Output the [X, Y] coordinate of the center of the cell containing the given text.  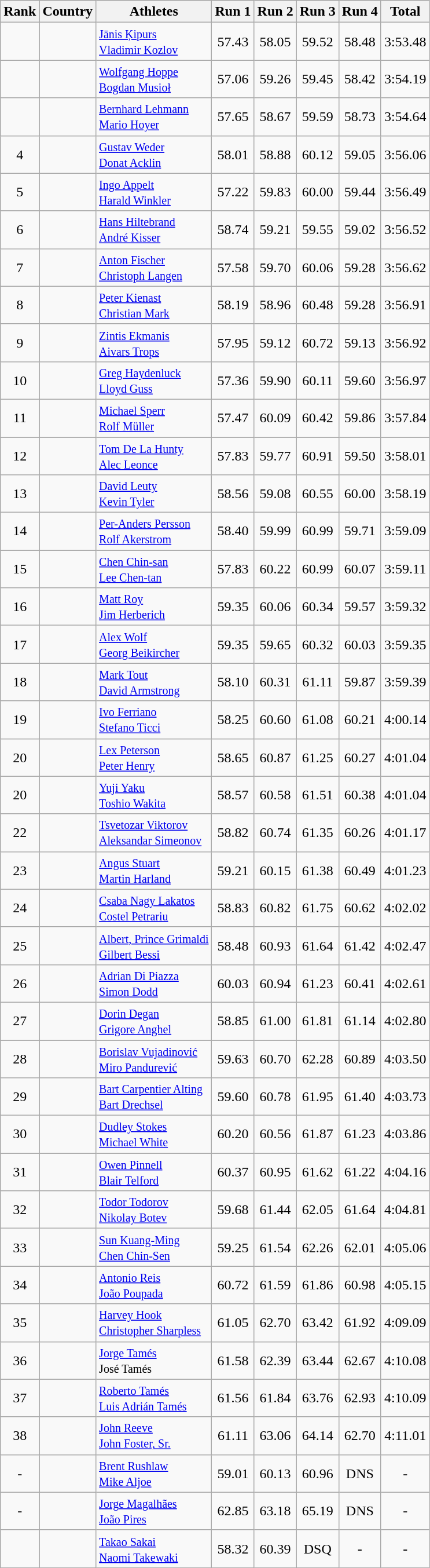
57.43 [233, 42]
4:02.02 [405, 908]
61.40 [360, 1097]
58.96 [275, 305]
Dorin Degan Grigore Anghel [154, 1021]
59.59 [317, 117]
59.90 [275, 380]
19 [20, 719]
4:04.81 [405, 1209]
60.39 [275, 1549]
4:03.86 [405, 1134]
Owen Pinnell Blair Telford [154, 1172]
60.41 [360, 984]
58.67 [275, 117]
16 [20, 607]
58.19 [233, 305]
4 [20, 154]
62.01 [360, 1248]
60.98 [360, 1285]
Mark Tout David Armstrong [154, 682]
Adrian Di Piazza Simon Dodd [154, 984]
Tsvetozar Viktorov Aleksandar Simeonov [154, 833]
Greg Haydenluck Lloyd Guss [154, 380]
28 [20, 1059]
18 [20, 682]
60.21 [360, 719]
11 [20, 418]
4:05.15 [405, 1285]
59.55 [317, 229]
3:58.01 [405, 455]
23 [20, 870]
57.58 [233, 268]
4:02.80 [405, 1021]
61.95 [317, 1097]
60.26 [360, 833]
3:53.48 [405, 42]
Jānis Ķipurs Vladimir Kozlov [154, 42]
Lex Peterson Peter Henry [154, 758]
59.70 [275, 268]
John Reeve John Foster, Sr. [154, 1435]
Jorge Magalhães João Pires [154, 1511]
32 [20, 1209]
61.35 [317, 833]
60.07 [360, 569]
60.11 [317, 380]
62.85 [233, 1511]
57.95 [233, 343]
59.44 [360, 192]
Jorge Tamés José Tamés [154, 1360]
60.91 [317, 455]
3:58.19 [405, 494]
4:02.47 [405, 945]
3:56.06 [405, 154]
Ivo Ferriano Stefano Ticci [154, 719]
15 [20, 569]
62.05 [317, 1209]
58.57 [233, 795]
60.09 [275, 418]
Alex Wolf Georg Beikircher [154, 644]
61.75 [317, 908]
Matt Roy Jim Herberich [154, 607]
38 [20, 1435]
64.14 [317, 1435]
Zintis Ekmanis Aivars Trops [154, 343]
Todor Todorov Nikolay Botev [154, 1209]
57.06 [233, 79]
5 [20, 192]
59.63 [233, 1059]
60.56 [275, 1134]
61.38 [317, 870]
60.78 [275, 1097]
4:11.01 [405, 1435]
58.74 [233, 229]
59.77 [275, 455]
60.20 [233, 1134]
59.52 [317, 42]
58.25 [233, 719]
14 [20, 532]
4:10.09 [405, 1398]
61.54 [275, 1248]
3:59.09 [405, 532]
Run 2 [275, 12]
Antonio Reis João Poupada [154, 1285]
Yuji Yaku Toshio Wakita [154, 795]
7 [20, 268]
61.44 [275, 1209]
58.65 [233, 758]
Brent Rushlaw Mike Aljoe [154, 1474]
58.82 [233, 833]
Roberto Tamés Luis Adrián Tamés [154, 1398]
59.99 [275, 532]
59.13 [360, 343]
58.88 [275, 154]
60.34 [317, 607]
63.06 [275, 1435]
60.94 [275, 984]
57.47 [233, 418]
17 [20, 644]
3:54.19 [405, 79]
63.44 [317, 1360]
4:01.23 [405, 870]
4:00.14 [405, 719]
3:56.97 [405, 380]
59.87 [360, 682]
61.25 [317, 758]
62.67 [360, 1360]
34 [20, 1285]
61.00 [275, 1021]
59.26 [275, 79]
4:09.09 [405, 1323]
61.59 [275, 1285]
12 [20, 455]
36 [20, 1360]
4:01.17 [405, 833]
59.50 [360, 455]
58.32 [233, 1549]
31 [20, 1172]
61.62 [317, 1172]
David Leuty Kevin Tyler [154, 494]
61.42 [360, 945]
61.51 [317, 795]
58.56 [233, 494]
3:59.32 [405, 607]
29 [20, 1097]
60.37 [233, 1172]
61.87 [317, 1134]
63.18 [275, 1511]
59.65 [275, 644]
DSQ [317, 1549]
58.73 [360, 117]
Bart Carpentier Alting Bart Drechsel [154, 1097]
60.96 [317, 1474]
3:56.92 [405, 343]
60.74 [275, 833]
60.13 [275, 1474]
25 [20, 945]
Sun Kuang-Ming Chen Chin-Sen [154, 1248]
8 [20, 305]
61.05 [233, 1323]
59.05 [360, 154]
Dudley Stokes Michael White [154, 1134]
59.45 [317, 79]
60.22 [275, 569]
3:56.62 [405, 268]
60.12 [317, 154]
60.38 [360, 795]
58.42 [360, 79]
60.87 [275, 758]
60.55 [317, 494]
Hans Hiltebrand André Kisser [154, 229]
24 [20, 908]
3:57.84 [405, 418]
3:56.52 [405, 229]
22 [20, 833]
Athletes [154, 12]
9 [20, 343]
60.82 [275, 908]
4:10.08 [405, 1360]
59.83 [275, 192]
61.08 [317, 719]
Rank [20, 12]
62.28 [317, 1059]
60.27 [360, 758]
59.02 [360, 229]
4:03.50 [405, 1059]
Run 4 [360, 12]
61.22 [360, 1172]
60.93 [275, 945]
59.01 [233, 1474]
Michael Sperr Rolf Müller [154, 418]
Takao Sakai Naomi Takewaki [154, 1549]
59.57 [360, 607]
61.92 [360, 1323]
Chen Chin-san Lee Chen-tan [154, 569]
61.84 [275, 1398]
4:05.06 [405, 1248]
37 [20, 1398]
4:04.16 [405, 1172]
Borislav Vujadinović Miro Pandurević [154, 1059]
Per-Anders Persson Rolf Akerstrom [154, 532]
Country [68, 12]
65.19 [317, 1511]
63.76 [317, 1398]
59.86 [360, 418]
60.89 [360, 1059]
4:02.61 [405, 984]
Bernhard Lehmann Mario Hoyer [154, 117]
3:59.35 [405, 644]
3:59.39 [405, 682]
60.62 [360, 908]
Total [405, 12]
57.36 [233, 380]
Wolfgang Hoppe Bogdan Musioł [154, 79]
Run 1 [233, 12]
35 [20, 1323]
58.10 [233, 682]
Angus Stuart Martin Harland [154, 870]
3:56.49 [405, 192]
Peter Kienast Christian Mark [154, 305]
Run 3 [317, 12]
3:54.64 [405, 117]
59.12 [275, 343]
61.56 [233, 1398]
60.60 [275, 719]
57.22 [233, 192]
60.58 [275, 795]
62.39 [275, 1360]
59.08 [275, 494]
26 [20, 984]
59.71 [360, 532]
59.68 [233, 1209]
60.31 [275, 682]
59.25 [233, 1248]
62.93 [360, 1398]
Anton Fischer Christoph Langen [154, 268]
58.85 [233, 1021]
Albert, Prince Grimaldi Gilbert Bessi [154, 945]
58.40 [233, 532]
Csaba Nagy Lakatos Costel Petrariu [154, 908]
60.48 [317, 305]
61.58 [233, 1360]
60.95 [275, 1172]
Ingo Appelt Harald Winkler [154, 192]
62.26 [317, 1248]
Harvey Hook Christopher Sharpless [154, 1323]
60.70 [275, 1059]
60.42 [317, 418]
33 [20, 1248]
30 [20, 1134]
58.01 [233, 154]
3:56.91 [405, 305]
6 [20, 229]
27 [20, 1021]
60.49 [360, 870]
3:59.11 [405, 569]
57.65 [233, 117]
63.42 [317, 1323]
60.32 [317, 644]
10 [20, 380]
4:03.73 [405, 1097]
13 [20, 494]
Tom De La Hunty Alec Leonce [154, 455]
58.83 [233, 908]
61.81 [317, 1021]
Gustav Weder Donat Acklin [154, 154]
60.15 [275, 870]
61.86 [317, 1285]
58.05 [275, 42]
61.14 [360, 1021]
